Determine the [X, Y] coordinate at the center of the cell enclosing the given text.  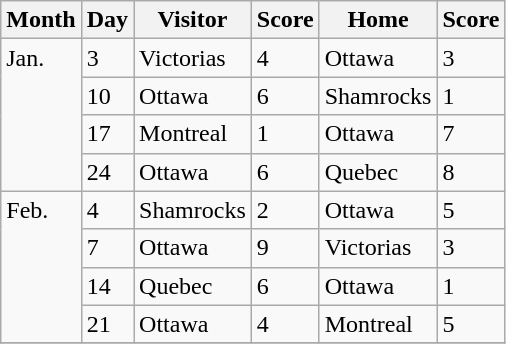
Month [41, 20]
2 [285, 210]
Day [107, 20]
8 [471, 172]
9 [285, 248]
10 [107, 96]
21 [107, 324]
Feb. [41, 267]
24 [107, 172]
Visitor [193, 20]
Jan. [41, 115]
Home [378, 20]
17 [107, 134]
14 [107, 286]
